Detect which cell encompasses the target text, then output its (X, Y) center coordinate. 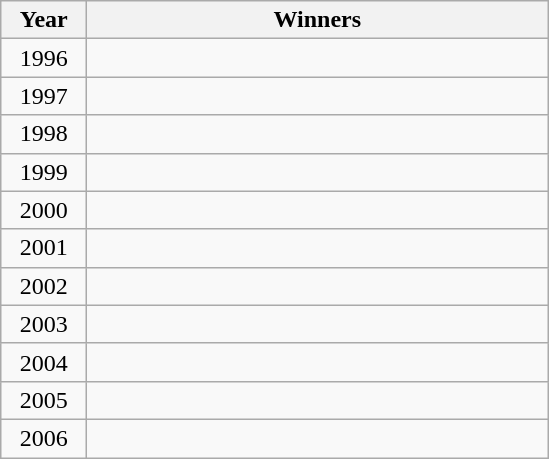
1998 (44, 134)
Year (44, 20)
2006 (44, 438)
2000 (44, 210)
2004 (44, 362)
1999 (44, 172)
2003 (44, 324)
1996 (44, 58)
Winners (318, 20)
1997 (44, 96)
2001 (44, 248)
2002 (44, 286)
2005 (44, 400)
